Find where the given text appears and provide that cell's center as [X, Y] coordinate. 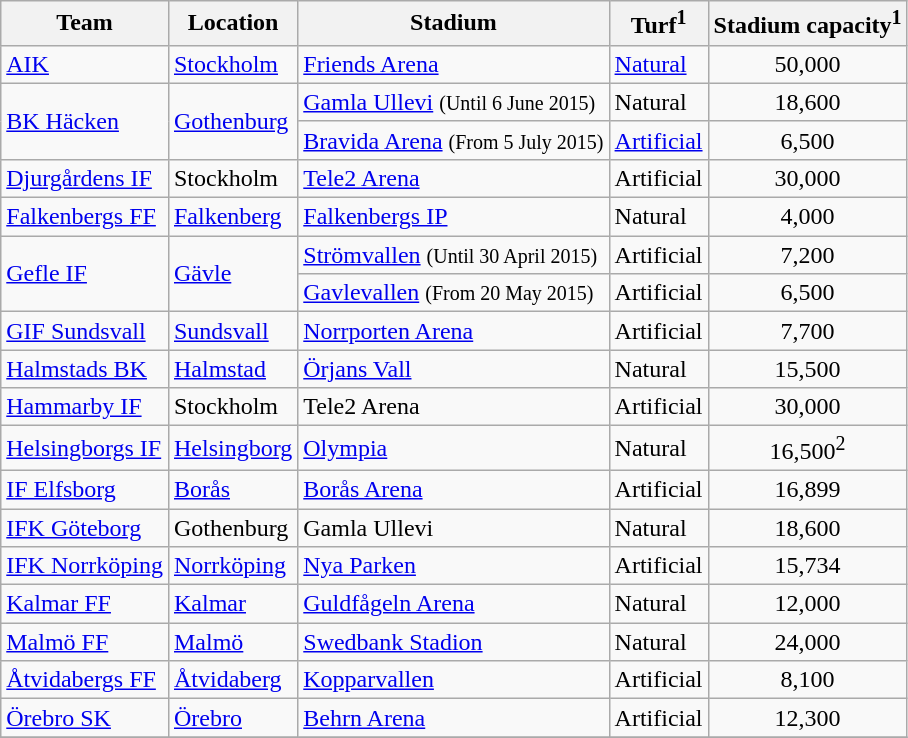
Örjans Vall [454, 369]
Gamla Ullevi (Until 6 June 2015) [454, 102]
4,000 [808, 217]
8,100 [808, 680]
Friends Arena [454, 64]
Turf1 [658, 24]
IF Elfsborg [85, 489]
Stadium capacity1 [808, 24]
BK Häcken [85, 121]
IFK Norrköping [85, 566]
Team [85, 24]
15,734 [808, 566]
Stadium [454, 24]
Bravida Arena (From 5 July 2015) [454, 140]
Location [232, 24]
Halmstads BK [85, 369]
Olympia [454, 448]
Falkenberg [232, 217]
Kalmar [232, 604]
Kopparvallen [454, 680]
16,899 [808, 489]
IFK Göteborg [85, 528]
Borås [232, 489]
Åtvidabergs FF [85, 680]
Swedbank Stadion [454, 642]
Kalmar FF [85, 604]
Malmö FF [85, 642]
Gamla Ullevi [454, 528]
Norrporten Arena [454, 331]
Guldfågeln Arena [454, 604]
Norrköping [232, 566]
Halmstad [232, 369]
Djurgårdens IF [85, 178]
7,700 [808, 331]
7,200 [808, 255]
Nya Parken [454, 566]
50,000 [808, 64]
Falkenbergs FF [85, 217]
15,500 [808, 369]
Örebro [232, 718]
GIF Sundsvall [85, 331]
Hammarby IF [85, 407]
Gävle [232, 274]
Gavlevallen (From 20 May 2015) [454, 293]
Borås Arena [454, 489]
Örebro SK [85, 718]
12,300 [808, 718]
AIK [85, 64]
Malmö [232, 642]
16,5002 [808, 448]
Falkenbergs IP [454, 217]
Helsingborg [232, 448]
Strömvallen (Until 30 April 2015) [454, 255]
Sundsvall [232, 331]
Åtvidaberg [232, 680]
12,000 [808, 604]
Gefle IF [85, 274]
Behrn Arena [454, 718]
Helsingborgs IF [85, 448]
24,000 [808, 642]
